From the cell containing the given text, extract its center point as (X, Y) coordinate. 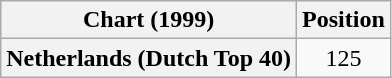
Chart (1999) (149, 20)
Netherlands (Dutch Top 40) (149, 58)
Position (344, 20)
125 (344, 58)
